Return (x, y) of the center of cell containing provided text 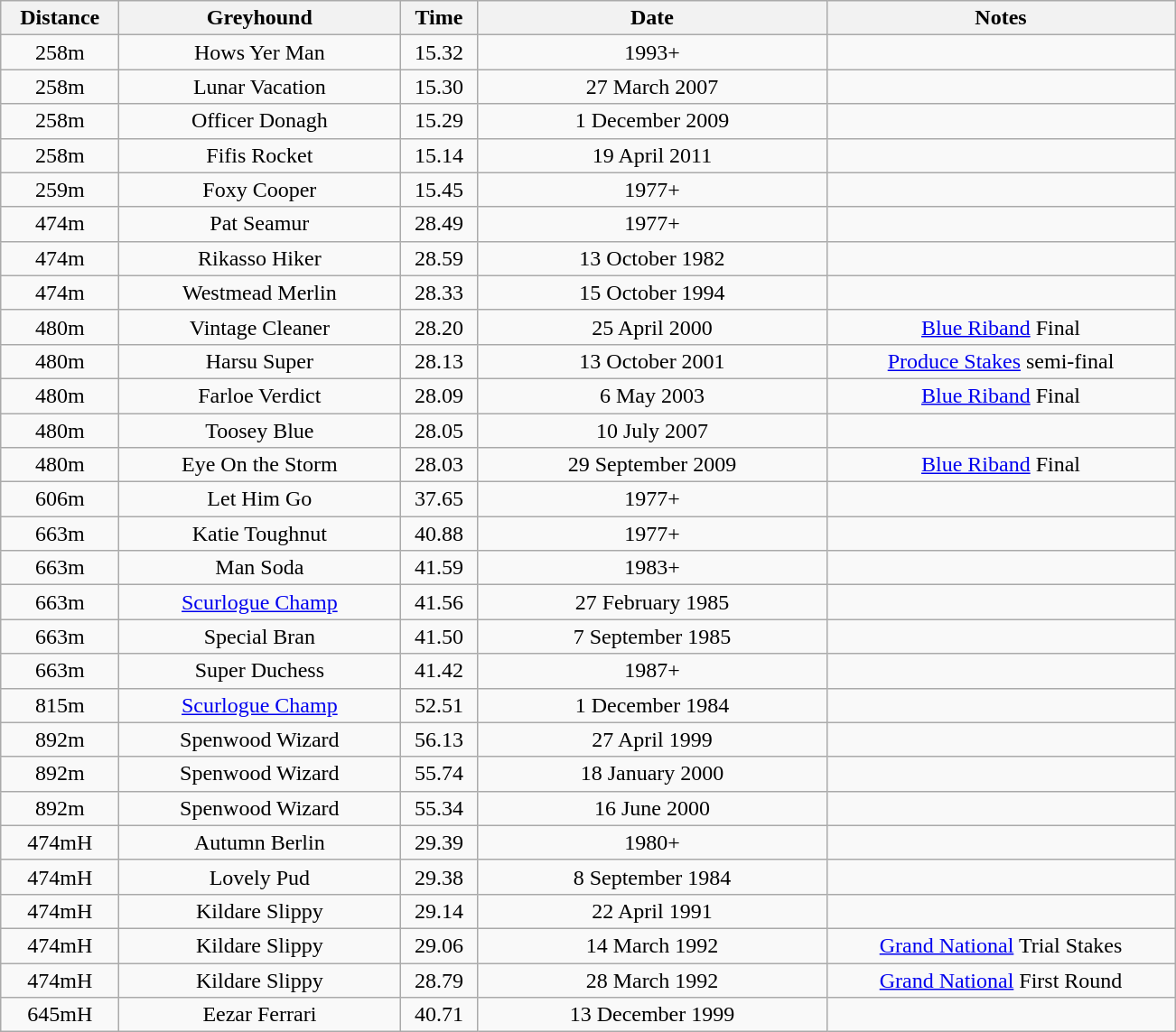
815m (60, 705)
37.65 (439, 499)
Officer Donagh (260, 121)
Super Duchess (260, 671)
1 December 1984 (652, 705)
Date (652, 18)
25 April 2000 (652, 327)
27 March 2007 (652, 87)
41.56 (439, 602)
1983+ (652, 568)
Produce Stakes semi-final (1001, 361)
Let Him Go (260, 499)
19 April 2011 (652, 155)
Rikasso Hiker (260, 258)
28.33 (439, 293)
13 December 1999 (652, 1015)
28.13 (439, 361)
28.79 (439, 980)
1987+ (652, 671)
Foxy Cooper (260, 190)
Harsu Super (260, 361)
1 December 2009 (652, 121)
40.88 (439, 534)
13 October 2001 (652, 361)
28.59 (439, 258)
Eezar Ferrari (260, 1015)
22 April 1991 (652, 911)
13 October 1982 (652, 258)
55.74 (439, 774)
52.51 (439, 705)
16 June 2000 (652, 808)
14 March 1992 (652, 945)
Katie Toughnut (260, 534)
15.30 (439, 87)
27 February 1985 (652, 602)
29 September 2009 (652, 465)
8 September 1984 (652, 877)
29.06 (439, 945)
15.32 (439, 52)
Toosey Blue (260, 431)
Distance (60, 18)
55.34 (439, 808)
18 January 2000 (652, 774)
15 October 1994 (652, 293)
28.09 (439, 395)
Hows Yer Man (260, 52)
1993+ (652, 52)
Pat Seamur (260, 224)
Notes (1001, 18)
Westmead Merlin (260, 293)
6 May 2003 (652, 395)
259m (60, 190)
Grand National First Round (1001, 980)
41.42 (439, 671)
Special Bran (260, 637)
15.29 (439, 121)
15.45 (439, 190)
28.20 (439, 327)
Man Soda (260, 568)
Vintage Cleaner (260, 327)
28 March 1992 (652, 980)
645mH (60, 1015)
Farloe Verdict (260, 395)
Lovely Pud (260, 877)
Lunar Vacation (260, 87)
28.49 (439, 224)
Time (439, 18)
28.05 (439, 431)
Eye On the Storm (260, 465)
41.59 (439, 568)
29.39 (439, 842)
56.13 (439, 739)
606m (60, 499)
10 July 2007 (652, 431)
1980+ (652, 842)
27 April 1999 (652, 739)
40.71 (439, 1015)
41.50 (439, 637)
7 September 1985 (652, 637)
Grand National Trial Stakes (1001, 945)
29.38 (439, 877)
Autumn Berlin (260, 842)
15.14 (439, 155)
Greyhound (260, 18)
Fifis Rocket (260, 155)
29.14 (439, 911)
28.03 (439, 465)
